Output the [X, Y] coordinate of the center of the cell containing the given text.  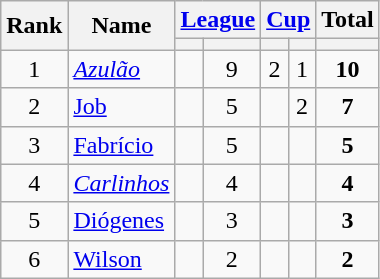
Name [122, 26]
Azulão [122, 69]
Cup [288, 20]
League [218, 20]
7 [348, 107]
9 [232, 69]
Wilson [122, 259]
Carlinhos [122, 183]
Job [122, 107]
Fabrício [122, 145]
10 [348, 69]
6 [34, 259]
Total [348, 20]
Rank [34, 26]
Diógenes [122, 221]
